Pinpoint the cell where the given text exists, returning its (x, y) midpoint coordinate. 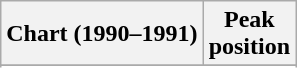
Peakposition (249, 34)
Chart (1990–1991) (102, 34)
